Search for the cell housing the specified text and yield its [X, Y] center coordinate. 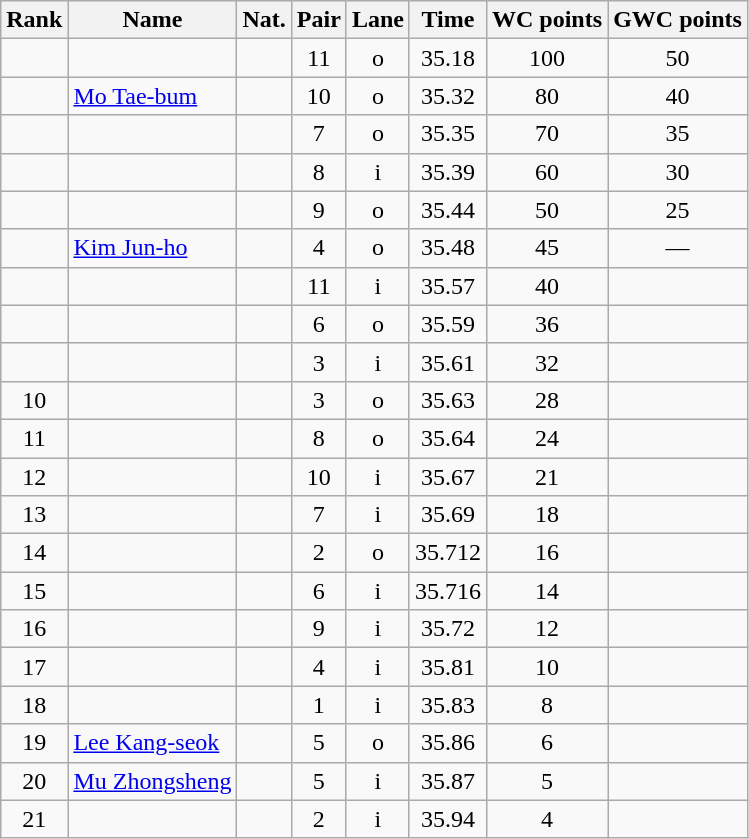
32 [546, 362]
35.44 [448, 210]
35.72 [448, 629]
35.63 [448, 400]
60 [546, 172]
13 [34, 515]
35.712 [448, 553]
45 [546, 248]
Mu Zhongsheng [152, 781]
Lane [378, 20]
24 [546, 438]
35.35 [448, 134]
Rank [34, 20]
— [678, 248]
35 [678, 134]
17 [34, 667]
35.83 [448, 705]
35.18 [448, 58]
35.87 [448, 781]
35.32 [448, 96]
Lee Kang-seok [152, 743]
35.57 [448, 286]
35.81 [448, 667]
28 [546, 400]
GWC points [678, 20]
20 [34, 781]
70 [546, 134]
Name [152, 20]
30 [678, 172]
35.48 [448, 248]
35.94 [448, 819]
15 [34, 591]
35.39 [448, 172]
WC points [546, 20]
Time [448, 20]
35.69 [448, 515]
Kim Jun-ho [152, 248]
Pair [318, 20]
25 [678, 210]
35.59 [448, 324]
35.61 [448, 362]
Mo Tae-bum [152, 96]
35.716 [448, 591]
100 [546, 58]
19 [34, 743]
Nat. [264, 20]
35.64 [448, 438]
1 [318, 705]
35.86 [448, 743]
35.67 [448, 477]
80 [546, 96]
36 [546, 324]
